Return [X, Y] of the center of cell containing provided text 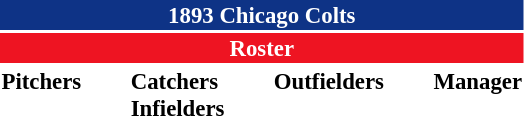
Roster [262, 48]
1893 Chicago Colts [262, 15]
